Pinpoint the cell where the given text exists, returning its (X, Y) midpoint coordinate. 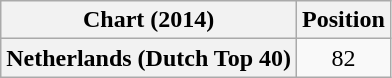
Netherlands (Dutch Top 40) (149, 58)
Position (344, 20)
82 (344, 58)
Chart (2014) (149, 20)
